For the text-containing cell, return its midpoint in [X, Y] coordinate format. 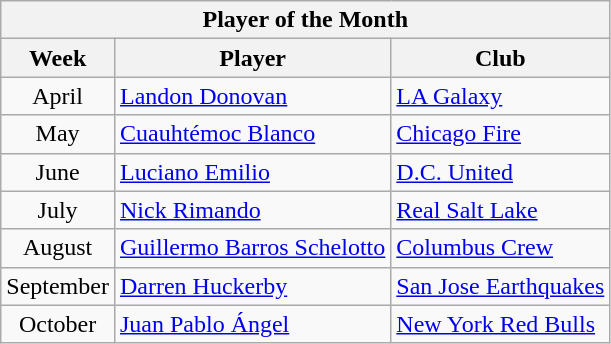
Club [500, 58]
October [58, 324]
September [58, 286]
Player [252, 58]
Darren Huckerby [252, 286]
Real Salt Lake [500, 210]
New York Red Bulls [500, 324]
August [58, 248]
April [58, 96]
Guillermo Barros Schelotto [252, 248]
July [58, 210]
D.C. United [500, 172]
Cuauhtémoc Blanco [252, 134]
Nick Rimando [252, 210]
LA Galaxy [500, 96]
Week [58, 58]
May [58, 134]
San Jose Earthquakes [500, 286]
Landon Donovan [252, 96]
Chicago Fire [500, 134]
Luciano Emilio [252, 172]
Player of the Month [306, 20]
Columbus Crew [500, 248]
June [58, 172]
Juan Pablo Ángel [252, 324]
